Determine the [X, Y] coordinate at the center of the cell enclosing the given text.  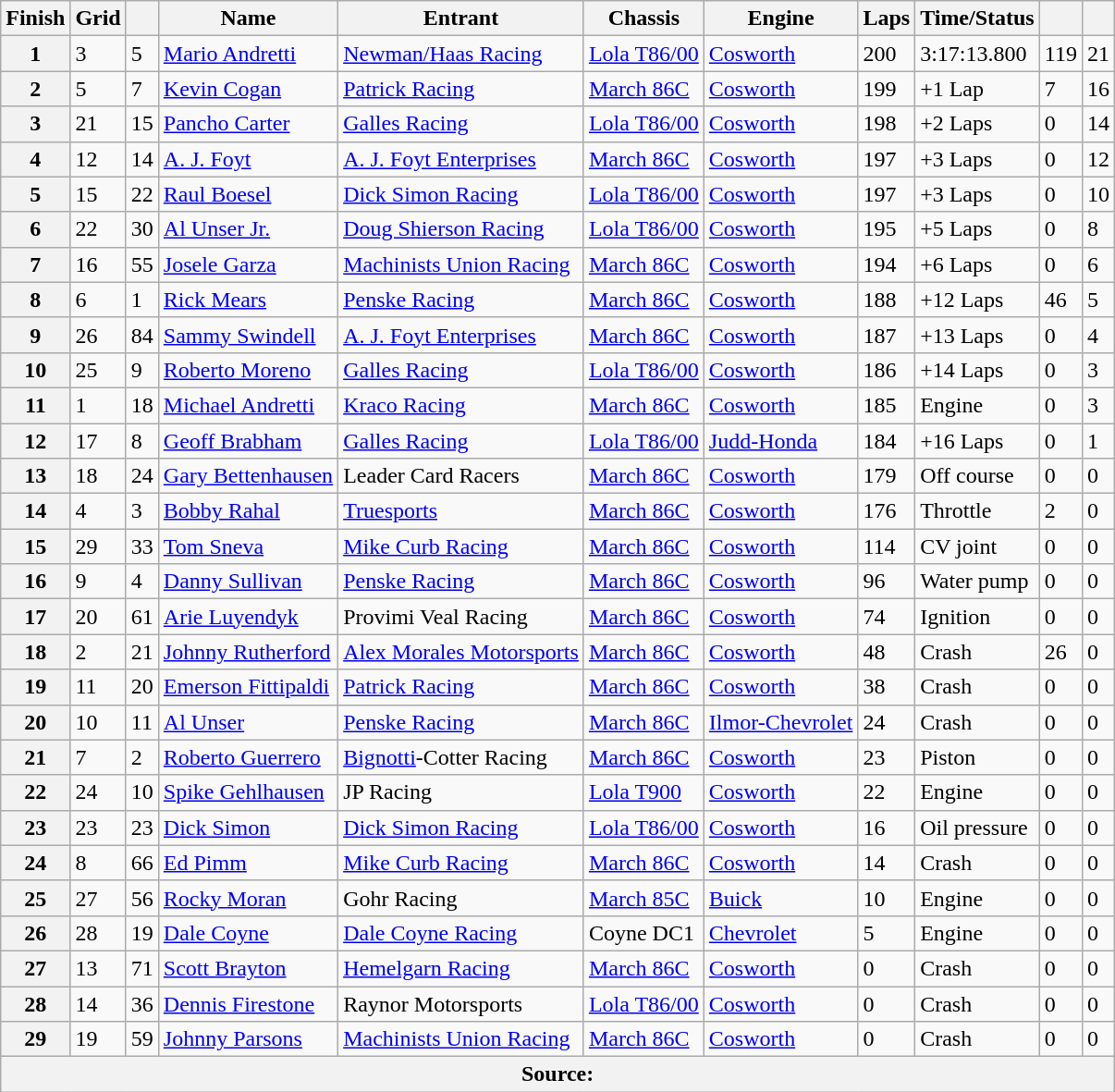
Dick Simon [248, 828]
46 [1060, 300]
+12 Laps [978, 300]
194 [887, 264]
33 [142, 546]
Newman/Haas Racing [461, 54]
96 [887, 582]
48 [887, 652]
Piston [978, 757]
114 [887, 546]
Josele Garza [248, 264]
Hemelgarn Racing [461, 968]
+6 Laps [978, 264]
Gary Bettenhausen [248, 476]
Source: [558, 1074]
Al Unser [248, 722]
Leader Card Racers [461, 476]
Geoff Brabham [248, 441]
Alex Morales Motorsports [461, 652]
30 [142, 229]
186 [887, 370]
+5 Laps [978, 229]
84 [142, 335]
Gohr Racing [461, 898]
Dennis Firestone [248, 1003]
Johnny Parsons [248, 1039]
184 [887, 441]
Rocky Moran [248, 898]
Finish [35, 18]
Off course [978, 476]
61 [142, 617]
Doug Shierson Racing [461, 229]
Roberto Guerrero [248, 757]
Scott Brayton [248, 968]
+14 Laps [978, 370]
Arie Luyendyk [248, 617]
56 [142, 898]
Grid [98, 18]
Oil pressure [978, 828]
Dale Coyne [248, 933]
Sammy Swindell [248, 335]
Emerson Fittipaldi [248, 687]
Throttle [978, 511]
March 85C [643, 898]
Chassis [643, 18]
JP Racing [461, 792]
Raynor Motorsports [461, 1003]
Rick Mears [248, 300]
199 [887, 89]
Chevrolet [780, 933]
CV joint [978, 546]
195 [887, 229]
Al Unser Jr. [248, 229]
179 [887, 476]
Bobby Rahal [248, 511]
185 [887, 405]
Kraco Racing [461, 405]
+13 Laps [978, 335]
Ed Pimm [248, 863]
Ilmor-Chevrolet [780, 722]
Tom Sneva [248, 546]
187 [887, 335]
Buick [780, 898]
Bignotti-Cotter Racing [461, 757]
A. J. Foyt [248, 159]
Dale Coyne Racing [461, 933]
36 [142, 1003]
Time/Status [978, 18]
176 [887, 511]
Kevin Cogan [248, 89]
Pancho Carter [248, 124]
Name [248, 18]
198 [887, 124]
Coyne DC1 [643, 933]
Truesports [461, 511]
Raul Boesel [248, 194]
55 [142, 264]
38 [887, 687]
Judd-Honda [780, 441]
Roberto Moreno [248, 370]
3:17:13.800 [978, 54]
119 [1060, 54]
Michael Andretti [248, 405]
Entrant [461, 18]
188 [887, 300]
74 [887, 617]
200 [887, 54]
+1 Lap [978, 89]
+16 Laps [978, 441]
+2 Laps [978, 124]
Mario Andretti [248, 54]
Johnny Rutherford [248, 652]
Danny Sullivan [248, 582]
Laps [887, 18]
Ignition [978, 617]
Spike Gehlhausen [248, 792]
71 [142, 968]
Lola T900 [643, 792]
59 [142, 1039]
Water pump [978, 582]
Provimi Veal Racing [461, 617]
66 [142, 863]
